Return the [x, y] coordinate for the center point of the cell that contains the specified text.  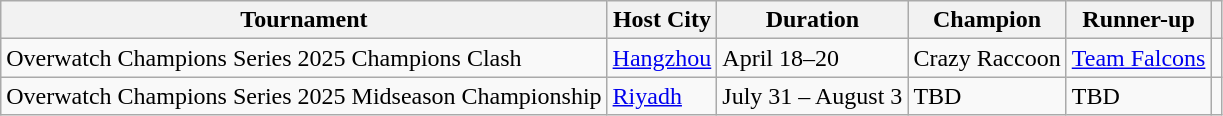
Champion [987, 20]
Tournament [304, 20]
Riyadh [662, 96]
Runner-up [1138, 20]
July 31 – August 3 [812, 96]
Duration [812, 20]
Overwatch Champions Series 2025 Champions Clash [304, 58]
April 18–20 [812, 58]
Team Falcons [1138, 58]
Hangzhou [662, 58]
Host City [662, 20]
Overwatch Champions Series 2025 Midseason Championship [304, 96]
Crazy Raccoon [987, 58]
